Return (x, y) of the center of cell containing provided text 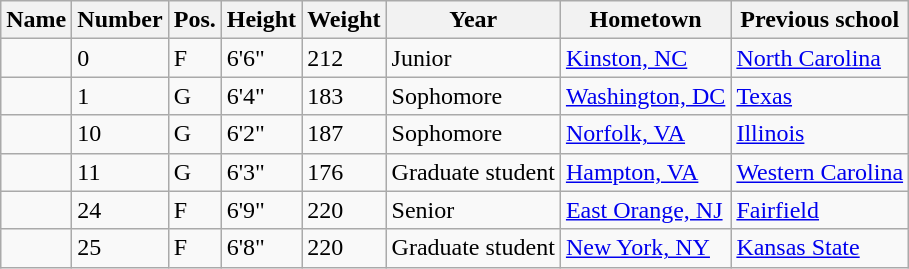
Senior (473, 210)
6'3" (261, 172)
183 (344, 96)
0 (120, 58)
Height (261, 20)
212 (344, 58)
Kansas State (820, 248)
Hometown (645, 20)
25 (120, 248)
Hampton, VA (645, 172)
Western Carolina (820, 172)
24 (120, 210)
10 (120, 134)
East Orange, NJ (645, 210)
New York, NY (645, 248)
North Carolina (820, 58)
Illinois (820, 134)
11 (120, 172)
Fairfield (820, 210)
Junior (473, 58)
187 (344, 134)
Year (473, 20)
6'8" (261, 248)
6'6" (261, 58)
6'9" (261, 210)
Kinston, NC (645, 58)
Pos. (194, 20)
Previous school (820, 20)
Name (36, 20)
Weight (344, 20)
Norfolk, VA (645, 134)
Texas (820, 96)
6'4" (261, 96)
6'2" (261, 134)
1 (120, 96)
Washington, DC (645, 96)
176 (344, 172)
Number (120, 20)
